From the cell containing the given text, extract its center point as (X, Y) coordinate. 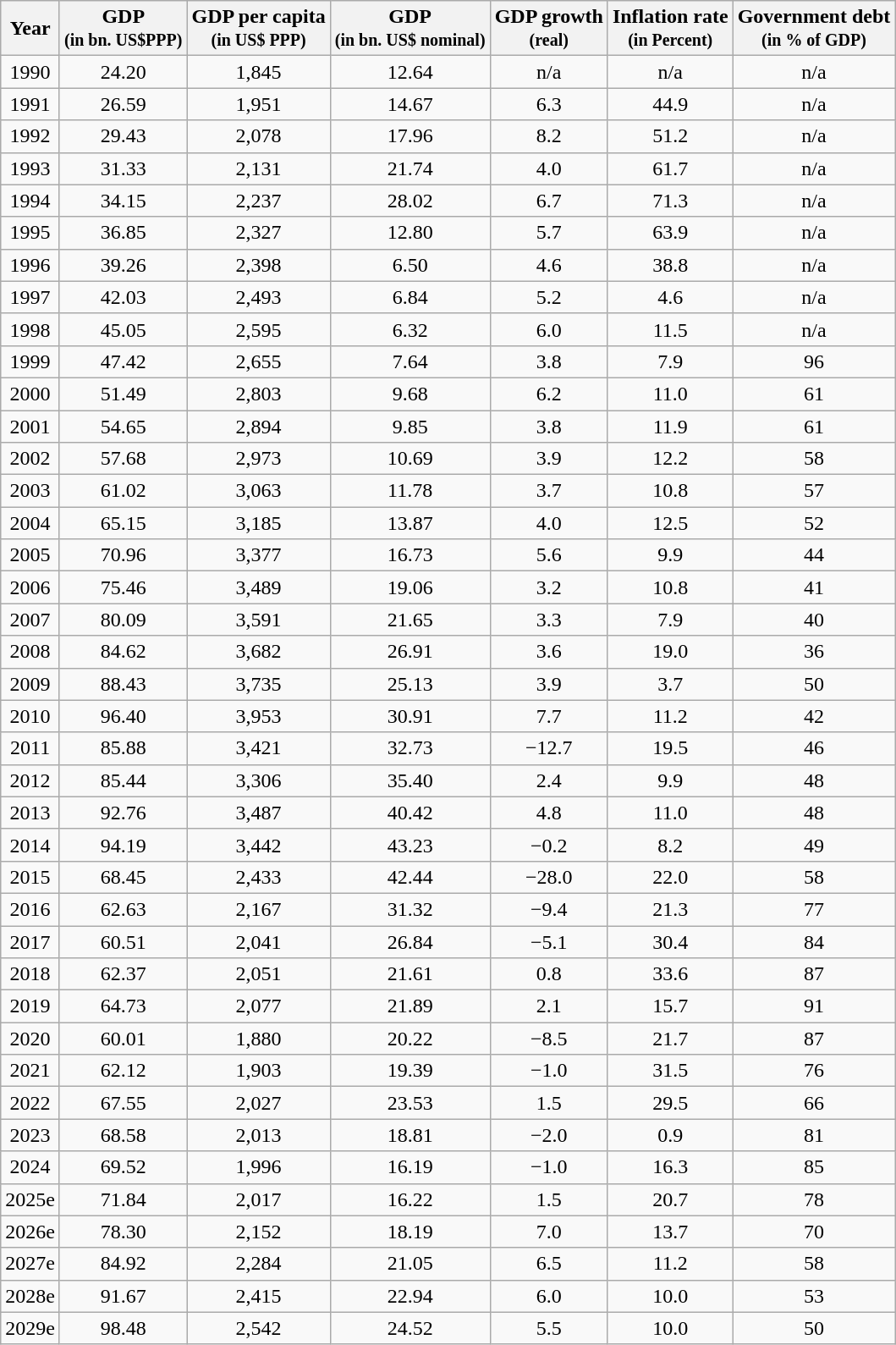
17.96 (410, 136)
2,433 (259, 877)
12.80 (410, 233)
2,327 (259, 233)
3,682 (259, 652)
35.40 (410, 780)
2022 (30, 1103)
9.68 (410, 394)
GDP per capita(in US$ PPP) (259, 29)
2,051 (259, 974)
1990 (30, 72)
30.4 (670, 942)
18.81 (410, 1135)
91 (814, 1006)
2011 (30, 748)
2025e (30, 1199)
16.3 (670, 1167)
40 (814, 620)
2007 (30, 620)
11.9 (670, 426)
2013 (30, 813)
0.8 (548, 974)
23.53 (410, 1103)
61.02 (123, 491)
7.0 (548, 1232)
2.4 (548, 780)
5.7 (548, 233)
33.6 (670, 974)
3,487 (259, 813)
1996 (30, 265)
2,973 (259, 459)
32.73 (410, 748)
21.05 (410, 1264)
−5.1 (548, 942)
3,442 (259, 845)
2006 (30, 587)
2001 (30, 426)
9.85 (410, 426)
2,027 (259, 1103)
1994 (30, 201)
42.03 (123, 297)
65.15 (123, 523)
2005 (30, 555)
80.09 (123, 620)
2008 (30, 652)
98.48 (123, 1328)
64.73 (123, 1006)
2015 (30, 877)
2,167 (259, 909)
2,131 (259, 168)
24.20 (123, 72)
2,894 (259, 426)
31.32 (410, 909)
−9.4 (548, 909)
2,041 (259, 942)
2014 (30, 845)
2026e (30, 1232)
51.49 (123, 394)
1997 (30, 297)
70 (814, 1232)
2.1 (548, 1006)
24.52 (410, 1328)
30.91 (410, 716)
5.6 (548, 555)
12.5 (670, 523)
2002 (30, 459)
−2.0 (548, 1135)
2,078 (259, 136)
2024 (30, 1167)
3.2 (548, 587)
19.0 (670, 652)
2029e (30, 1328)
36.85 (123, 233)
6.7 (548, 201)
2020 (30, 1039)
49 (814, 845)
7.64 (410, 361)
29.43 (123, 136)
6.84 (410, 297)
60.51 (123, 942)
3,306 (259, 780)
5.2 (548, 297)
19.39 (410, 1071)
34.15 (123, 201)
21.65 (410, 620)
19.5 (670, 748)
57 (814, 491)
2010 (30, 716)
77 (814, 909)
78 (814, 1199)
85 (814, 1167)
2004 (30, 523)
91.67 (123, 1296)
2,017 (259, 1199)
68.45 (123, 877)
4.8 (548, 813)
2,398 (259, 265)
1992 (30, 136)
−28.0 (548, 877)
1998 (30, 329)
3,421 (259, 748)
6.5 (548, 1264)
44.9 (670, 104)
−8.5 (548, 1039)
2,415 (259, 1296)
29.5 (670, 1103)
96.40 (123, 716)
84.92 (123, 1264)
2,595 (259, 329)
31.5 (670, 1071)
3,953 (259, 716)
31.33 (123, 168)
20.7 (670, 1199)
6.50 (410, 265)
36 (814, 652)
54.65 (123, 426)
3,063 (259, 491)
Inflation rate(in Percent) (670, 29)
2,493 (259, 297)
43.23 (410, 845)
1,903 (259, 1071)
2021 (30, 1071)
2018 (30, 974)
61.7 (670, 168)
69.52 (123, 1167)
2027e (30, 1264)
3,377 (259, 555)
26.91 (410, 652)
62.12 (123, 1071)
1995 (30, 233)
2,542 (259, 1328)
75.46 (123, 587)
71.3 (670, 201)
0.9 (670, 1135)
19.06 (410, 587)
21.61 (410, 974)
94.19 (123, 845)
22.94 (410, 1296)
2017 (30, 942)
67.55 (123, 1103)
6.2 (548, 394)
88.43 (123, 684)
21.3 (670, 909)
2,655 (259, 361)
3,735 (259, 684)
62.63 (123, 909)
25.13 (410, 684)
2,284 (259, 1264)
1,996 (259, 1167)
57.68 (123, 459)
16.22 (410, 1199)
78.30 (123, 1232)
85.44 (123, 780)
2028e (30, 1296)
2,237 (259, 201)
7.7 (548, 716)
Year (30, 29)
45.05 (123, 329)
1999 (30, 361)
3,489 (259, 587)
10.69 (410, 459)
1,845 (259, 72)
42 (814, 716)
21.7 (670, 1039)
53 (814, 1296)
42.44 (410, 877)
2,013 (259, 1135)
6.3 (548, 104)
46 (814, 748)
GDP(in bn. US$ nominal) (410, 29)
12.64 (410, 72)
2000 (30, 394)
Government debt(in % of GDP) (814, 29)
2003 (30, 491)
2012 (30, 780)
47.42 (123, 361)
3,185 (259, 523)
13.87 (410, 523)
44 (814, 555)
3,591 (259, 620)
68.58 (123, 1135)
70.96 (123, 555)
3.3 (548, 620)
11.78 (410, 491)
11.5 (670, 329)
15.7 (670, 1006)
1,880 (259, 1039)
71.84 (123, 1199)
−12.7 (548, 748)
84.62 (123, 652)
63.9 (670, 233)
26.84 (410, 942)
1,951 (259, 104)
41 (814, 587)
2,077 (259, 1006)
2,803 (259, 394)
2016 (30, 909)
21.74 (410, 168)
38.8 (670, 265)
6.32 (410, 329)
52 (814, 523)
28.02 (410, 201)
85.88 (123, 748)
16.19 (410, 1167)
76 (814, 1071)
92.76 (123, 813)
20.22 (410, 1039)
GDP(in bn. US$PPP) (123, 29)
2019 (30, 1006)
2,152 (259, 1232)
22.0 (670, 877)
−0.2 (548, 845)
40.42 (410, 813)
18.19 (410, 1232)
2009 (30, 684)
21.89 (410, 1006)
51.2 (670, 136)
12.2 (670, 459)
1991 (30, 104)
96 (814, 361)
62.37 (123, 974)
26.59 (123, 104)
60.01 (123, 1039)
16.73 (410, 555)
81 (814, 1135)
66 (814, 1103)
2023 (30, 1135)
14.67 (410, 104)
GDP growth(real) (548, 29)
13.7 (670, 1232)
39.26 (123, 265)
5.5 (548, 1328)
84 (814, 942)
3.6 (548, 652)
1993 (30, 168)
